Capture the cell that displays the provided text and extract its (x, y) central coordinate. 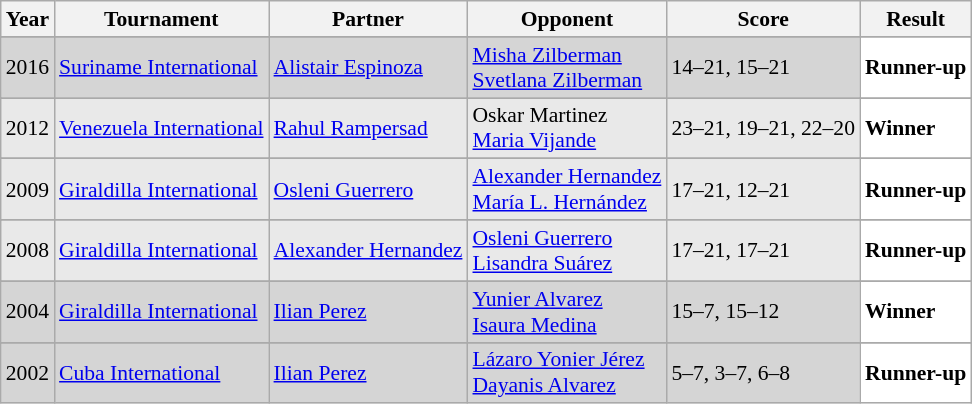
2012 (28, 128)
Alistair Espinoza (368, 68)
17–21, 12–21 (763, 190)
2009 (28, 190)
Alexander Hernandez María L. Hernández (566, 190)
Rahul Rampersad (368, 128)
Venezuela International (161, 128)
2016 (28, 68)
Score (763, 19)
17–21, 17–21 (763, 250)
Partner (368, 19)
Opponent (566, 19)
Oskar Martinez Maria Vijande (566, 128)
Misha Zilberman Svetlana Zilberman (566, 68)
23–21, 19–21, 22–20 (763, 128)
Suriname International (161, 68)
14–21, 15–21 (763, 68)
Yunier Alvarez Isaura Medina (566, 312)
5–7, 3–7, 6–8 (763, 372)
Tournament (161, 19)
2004 (28, 312)
Cuba International (161, 372)
15–7, 15–12 (763, 312)
Result (916, 19)
Osleni Guerrero Lisandra Suárez (566, 250)
2002 (28, 372)
Lázaro Yonier Jérez Dayanis Alvarez (566, 372)
2008 (28, 250)
Year (28, 19)
Osleni Guerrero (368, 190)
Alexander Hernandez (368, 250)
